Extract the (X, Y) coordinate from the center of the cell holding the provided text.  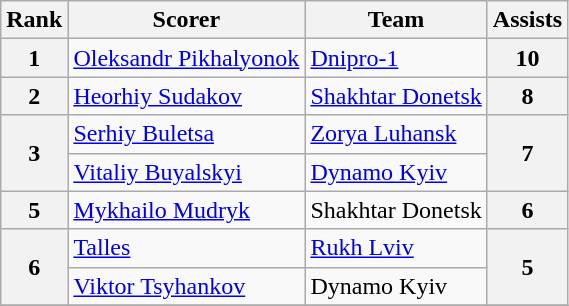
Viktor Tsyhankov (186, 286)
Serhiy Buletsa (186, 134)
Vitaliy Buyalskyi (186, 172)
Assists (527, 20)
8 (527, 96)
Mykhailo Mudryk (186, 210)
Scorer (186, 20)
7 (527, 153)
10 (527, 58)
Dnipro-1 (396, 58)
Rukh Lviv (396, 248)
2 (34, 96)
1 (34, 58)
Rank (34, 20)
Heorhiy Sudakov (186, 96)
Oleksandr Pikhalyonok (186, 58)
Talles (186, 248)
Zorya Luhansk (396, 134)
Team (396, 20)
3 (34, 153)
